Return [x, y] of the center of cell containing provided text 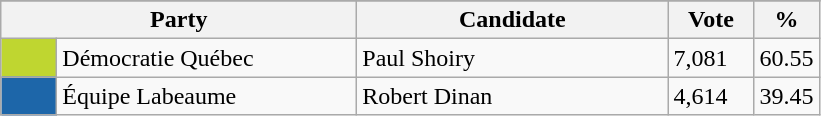
4,614 [711, 96]
Équipe Labeaume [207, 96]
Vote [711, 20]
Robert Dinan [512, 96]
7,081 [711, 58]
39.45 [786, 96]
Party [179, 20]
% [786, 20]
60.55 [786, 58]
Paul Shoiry [512, 58]
Démocratie Québec [207, 58]
Candidate [512, 20]
